Output the [X, Y] coordinate of the center of the cell containing the given text.  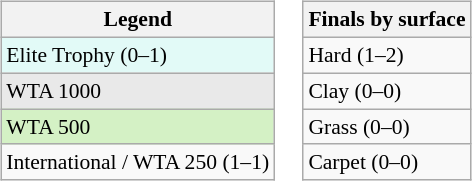
Elite Trophy (0–1) [138, 55]
Grass (0–0) [386, 127]
International / WTA 250 (1–1) [138, 162]
Clay (0–0) [386, 91]
Carpet (0–0) [386, 162]
Finals by surface [386, 20]
WTA 500 [138, 127]
WTA 1000 [138, 91]
Legend [138, 20]
Hard (1–2) [386, 55]
